Pinpoint the cell where the given text exists, returning its [x, y] midpoint coordinate. 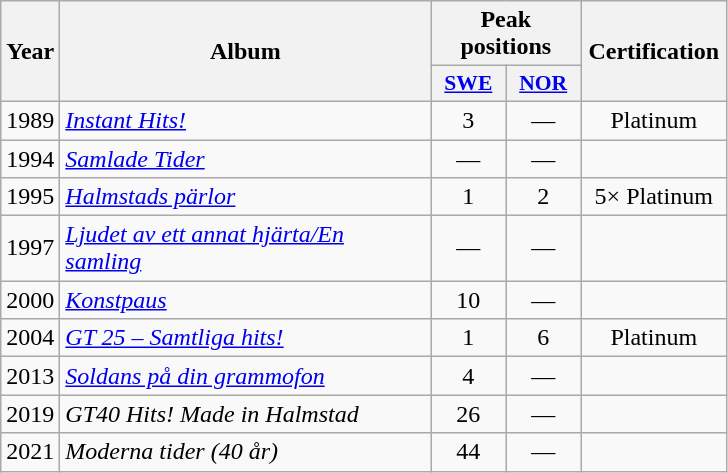
Konstpaus [246, 300]
NOR [544, 84]
2013 [30, 376]
SWE [468, 84]
2019 [30, 414]
Instant Hits! [246, 120]
26 [468, 414]
Peak positions [506, 34]
1995 [30, 197]
3 [468, 120]
Halmstads pärlor [246, 197]
GT 25 – Samtliga hits! [246, 338]
Moderna tider (40 år) [246, 452]
Samlade Tider [246, 159]
2 [544, 197]
Certification [654, 52]
1994 [30, 159]
Soldans på din grammofon [246, 376]
GT40 Hits! Made in Halmstad [246, 414]
Album [246, 52]
10 [468, 300]
2004 [30, 338]
1989 [30, 120]
Ljudet av ett annat hjärta/En samling [246, 248]
6 [544, 338]
4 [468, 376]
Year [30, 52]
2021 [30, 452]
2000 [30, 300]
5× Platinum [654, 197]
1997 [30, 248]
44 [468, 452]
